Extract the [x, y] coordinate from the center of the cell holding the provided text.  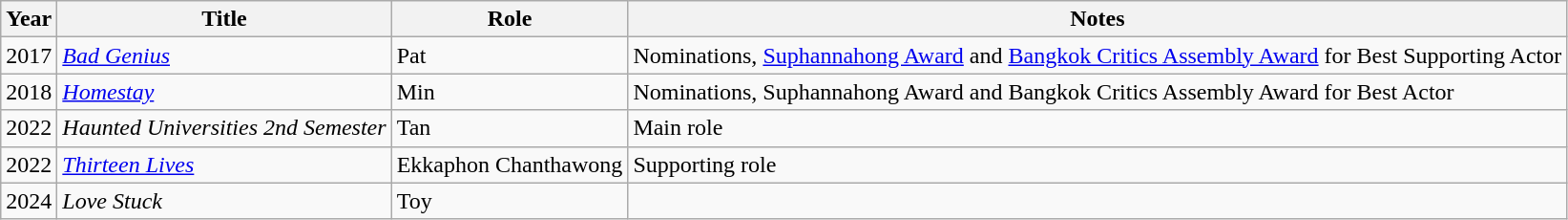
Supporting role [1098, 165]
Haunted Universities 2nd Semester [224, 128]
Main role [1098, 128]
Role [510, 19]
Min [510, 92]
Title [224, 19]
Nominations, Suphannahong Award and Bangkok Critics Assembly Award for Best Actor [1098, 92]
Notes [1098, 19]
Pat [510, 55]
Homestay [224, 92]
Ekkaphon Chanthawong [510, 165]
2018 [29, 92]
Toy [510, 201]
Bad Genius [224, 55]
2024 [29, 201]
Thirteen Lives [224, 165]
Tan [510, 128]
2017 [29, 55]
Year [29, 19]
Love Stuck [224, 201]
Nominations, Suphannahong Award and Bangkok Critics Assembly Award for Best Supporting Actor [1098, 55]
